Detect which cell encompasses the target text, then output its [X, Y] center coordinate. 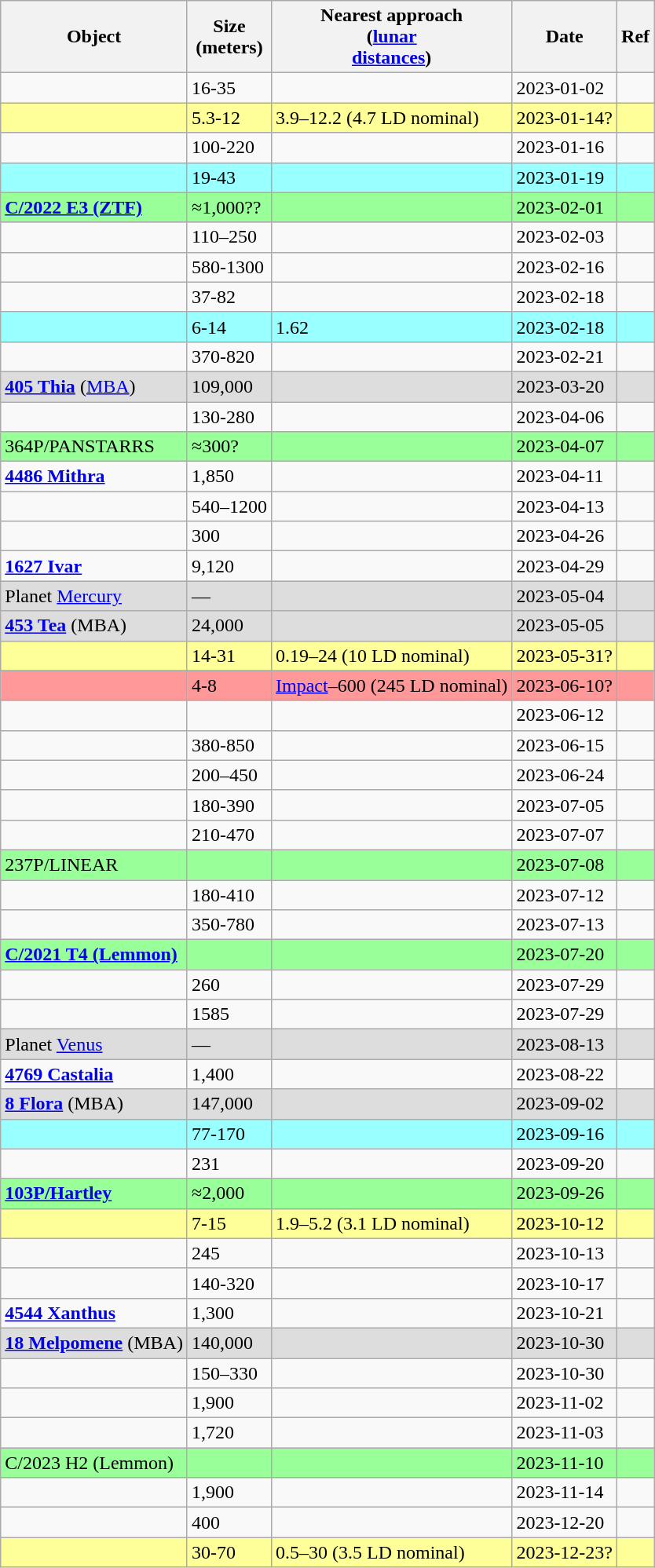
210-470 [229, 835]
237P/LINEAR [94, 864]
2023-02-01 [565, 207]
C/2022 E3 (ZTF) [94, 207]
14-31 [229, 656]
100-220 [229, 148]
380-850 [229, 745]
4486 Mithra [94, 477]
1.9–5.2 (3.1 LD nominal) [392, 1223]
2023-02-21 [565, 356]
24,000 [229, 626]
180-410 [229, 894]
2023-08-13 [565, 1044]
18 Melpomene (MBA) [94, 1343]
370-820 [229, 356]
30-70 [229, 1552]
2023-07-08 [565, 864]
2023-06-10? [565, 685]
2023-12-20 [565, 1522]
2023-05-05 [565, 626]
364P/PANSTARRS [94, 447]
8 Flora (MBA) [94, 1104]
4544 Xanthus [94, 1313]
2023-04-07 [565, 447]
2023-11-03 [565, 1433]
1,720 [229, 1433]
2023-11-02 [565, 1403]
1,300 [229, 1313]
2023-04-06 [565, 417]
Size(meters) [229, 37]
245 [229, 1253]
2023-09-20 [565, 1164]
200–450 [229, 775]
2023-01-02 [565, 88]
405 Thia (MBA) [94, 386]
Object [94, 37]
2023-09-16 [565, 1134]
109,000 [229, 386]
140-320 [229, 1283]
2023-01-14? [565, 118]
2023-09-26 [565, 1193]
110–250 [229, 237]
2023-01-19 [565, 177]
C/2021 T4 (Lemmon) [94, 955]
2023-03-20 [565, 386]
4-8 [229, 685]
0.19–24 (10 LD nominal) [392, 656]
1.62 [392, 327]
231 [229, 1164]
2023-01-16 [565, 148]
2023-07-05 [565, 805]
2023-10-13 [565, 1253]
2023-08-22 [565, 1074]
147,000 [229, 1104]
453 Tea (MBA) [94, 626]
2023-11-14 [565, 1493]
6-14 [229, 327]
≈300? [229, 447]
2023-04-26 [565, 536]
7-15 [229, 1223]
2023-05-31? [565, 656]
Planet Mercury [94, 596]
Impact–600 (245 LD nominal) [392, 685]
2023-05-04 [565, 596]
1,400 [229, 1074]
180-390 [229, 805]
4769 Castalia [94, 1074]
103P/Hartley [94, 1193]
2023-10-12 [565, 1223]
5.3-12 [229, 118]
2023-06-24 [565, 775]
C/2023 H2 (Lemmon) [94, 1463]
2023-02-03 [565, 237]
400 [229, 1522]
150–330 [229, 1373]
Planet Venus [94, 1044]
300 [229, 536]
Date [565, 37]
580-1300 [229, 267]
1585 [229, 1014]
2023-07-12 [565, 894]
140,000 [229, 1343]
16-35 [229, 88]
2023-09-02 [565, 1104]
1627 Ivar [94, 566]
19-43 [229, 177]
Nearest approach(lunardistances) [392, 37]
37-82 [229, 297]
2023-04-29 [565, 566]
77-170 [229, 1134]
260 [229, 985]
2023-10-21 [565, 1313]
2023-04-11 [565, 477]
Ref [636, 37]
2023-06-12 [565, 715]
130-280 [229, 417]
3.9–12.2 (4.7 LD nominal) [392, 118]
540–1200 [229, 506]
0.5–30 (3.5 LD nominal) [392, 1552]
2023-07-20 [565, 955]
9,120 [229, 566]
2023-11-10 [565, 1463]
2023-02-16 [565, 267]
≈1,000?? [229, 207]
≈2,000 [229, 1193]
2023-06-15 [565, 745]
2023-10-17 [565, 1283]
2023-04-13 [565, 506]
2023-07-07 [565, 835]
350-780 [229, 925]
1,850 [229, 477]
2023-12-23? [565, 1552]
2023-07-13 [565, 925]
